Search for the cell housing the specified text and yield its [X, Y] center coordinate. 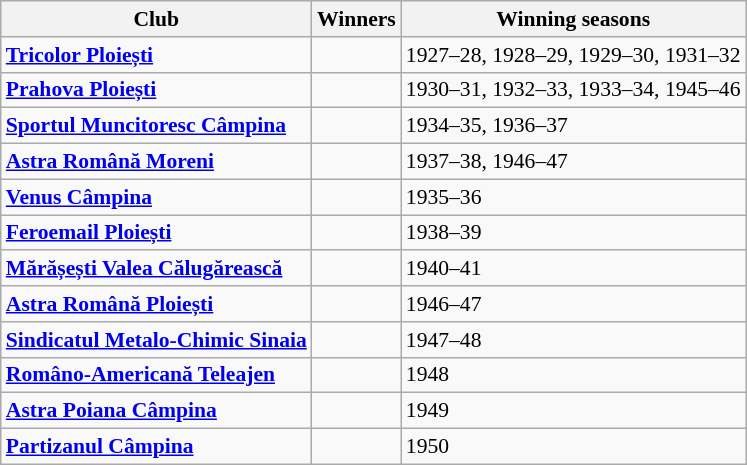
1948 [574, 375]
Winning seasons [574, 19]
Tricolor Ploiești [156, 55]
1947–48 [574, 340]
1927–28, 1928–29, 1929–30, 1931–32 [574, 55]
Feroemail Ploiești [156, 233]
Sindicatul Metalo-Chimic Sinaia [156, 340]
Venus Câmpina [156, 197]
1930–31, 1932–33, 1933–34, 1945–46 [574, 90]
1935–36 [574, 197]
Winners [356, 19]
Club [156, 19]
Româno-Americană Teleajen [156, 375]
Mărășești Valea Călugărească [156, 269]
1949 [574, 411]
Astra Poiana Câmpina [156, 411]
Partizanul Câmpina [156, 447]
Prahova Ploiești [156, 90]
1937–38, 1946–47 [574, 162]
1940–41 [574, 269]
Sportul Muncitoresc Câmpina [156, 126]
1934–35, 1936–37 [574, 126]
1950 [574, 447]
1938–39 [574, 233]
Astra Română Moreni [156, 162]
Astra Română Ploiești [156, 304]
1946–47 [574, 304]
